Output the (X, Y) coordinate of the center of the cell containing the given text.  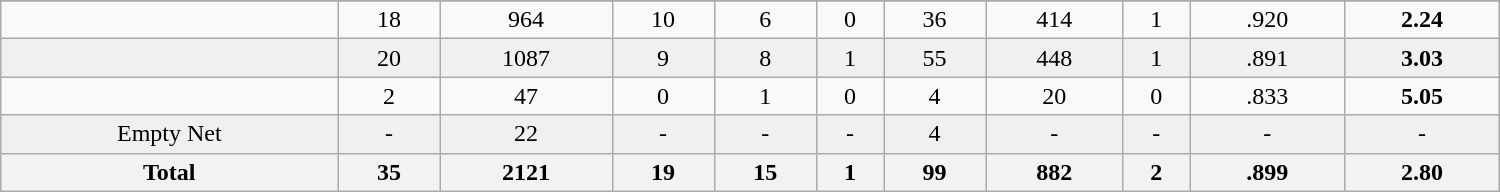
15 (765, 172)
414 (1054, 20)
36 (935, 20)
18 (389, 20)
2.80 (1422, 172)
Total (170, 172)
Empty Net (170, 134)
.891 (1268, 58)
882 (1054, 172)
2.24 (1422, 20)
.920 (1268, 20)
35 (389, 172)
.899 (1268, 172)
8 (765, 58)
964 (526, 20)
.833 (1268, 96)
10 (663, 20)
9 (663, 58)
22 (526, 134)
1087 (526, 58)
3.03 (1422, 58)
55 (935, 58)
5.05 (1422, 96)
6 (765, 20)
2121 (526, 172)
99 (935, 172)
448 (1054, 58)
19 (663, 172)
47 (526, 96)
